Detect which cell encompasses the target text, then output its (x, y) center coordinate. 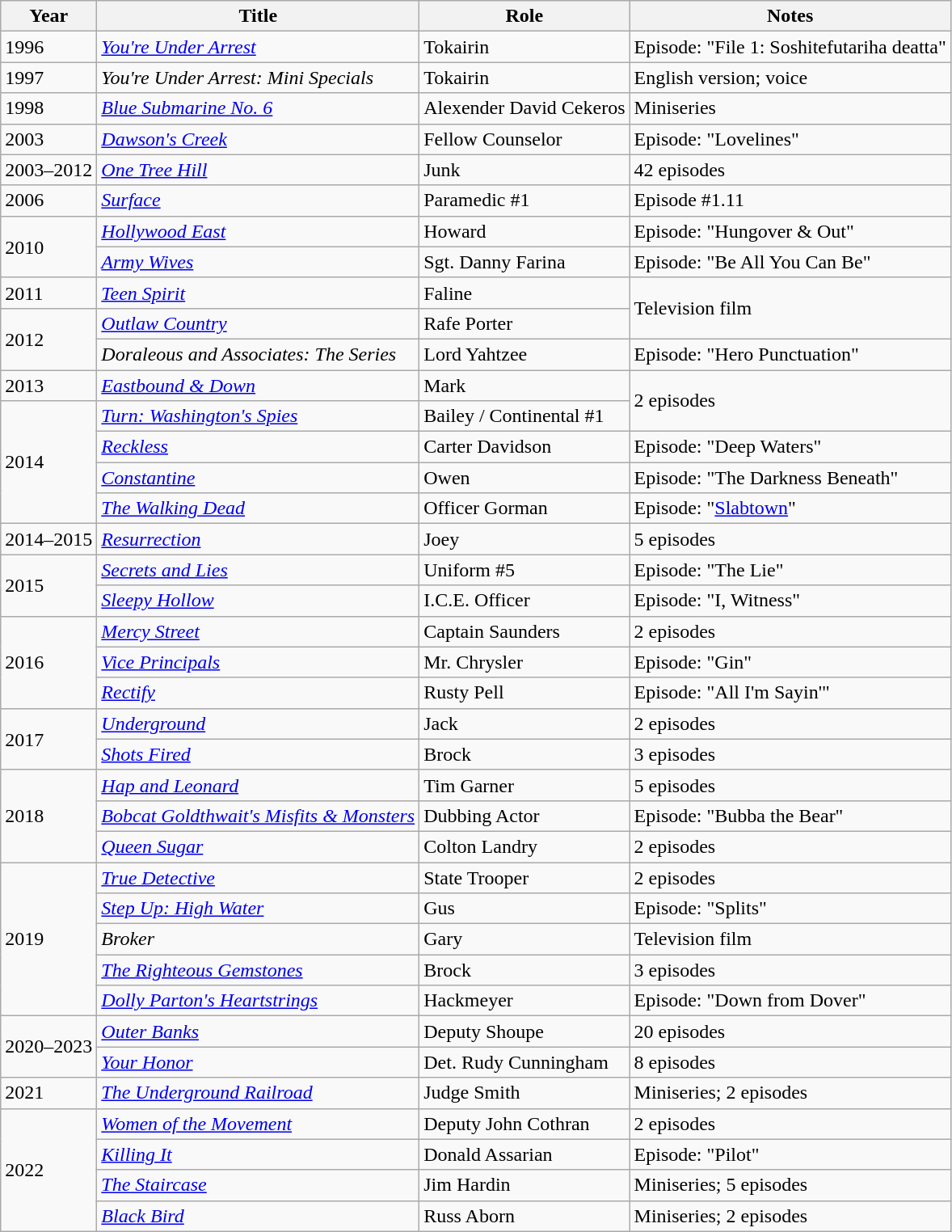
2022 (48, 1170)
Colton Landry (524, 846)
1996 (48, 47)
State Trooper (524, 877)
Deputy John Cothran (524, 1124)
Episode: "Bubba the Bear" (790, 816)
Episode: "Be All You Can Be" (790, 262)
Episode: "Hero Punctuation" (790, 354)
2006 (48, 200)
Hackmeyer (524, 1001)
Shots Fired (259, 754)
2003 (48, 139)
Det. Rudy Cunningham (524, 1062)
2018 (48, 816)
Teen Spirit (259, 293)
Carter Davidson (524, 447)
Bailey / Continental #1 (524, 416)
2015 (48, 585)
Deputy Shoupe (524, 1032)
The Righteous Gemstones (259, 970)
Miniseries; 5 episodes (790, 1185)
Rusty Pell (524, 693)
Gary (524, 939)
2016 (48, 662)
Paramedic #1 (524, 200)
Episode: "Splits" (790, 909)
Constantine (259, 478)
Blue Submarine No. 6 (259, 108)
Hollywood East (259, 231)
2010 (48, 247)
Episode: "File 1: Soshitefutariha deatta" (790, 47)
Episode: "Down from Dover" (790, 1001)
Officer Gorman (524, 508)
Tim Garner (524, 785)
Gus (524, 909)
English version; voice (790, 78)
1998 (48, 108)
Eastbound & Down (259, 386)
Mark (524, 386)
Black Bird (259, 1216)
Reckless (259, 447)
True Detective (259, 877)
Joey (524, 539)
Doraleous and Associates: The Series (259, 354)
2014–2015 (48, 539)
Secrets and Lies (259, 570)
I.C.E. Officer (524, 601)
42 episodes (790, 170)
The Walking Dead (259, 508)
8 episodes (790, 1062)
2021 (48, 1093)
Rectify (259, 693)
Step Up: High Water (259, 909)
2003–2012 (48, 170)
2019 (48, 939)
Army Wives (259, 262)
2013 (48, 386)
Miniseries (790, 108)
Episode: "Deep Waters" (790, 447)
Episode: "Gin" (790, 662)
Episode: "Slabtown" (790, 508)
Judge Smith (524, 1093)
Donald Assarian (524, 1154)
Lord Yahtzee (524, 354)
Sleepy Hollow (259, 601)
Your Honor (259, 1062)
Fellow Counselor (524, 139)
2020–2023 (48, 1047)
Russ Aborn (524, 1216)
1997 (48, 78)
20 episodes (790, 1032)
One Tree Hill (259, 170)
Episode: "Lovelines" (790, 139)
Jack (524, 724)
You're Under Arrest (259, 47)
Captain Saunders (524, 631)
Owen (524, 478)
Role (524, 16)
Underground (259, 724)
Dawson's Creek (259, 139)
Episode #1.11 (790, 200)
Broker (259, 939)
2014 (48, 462)
You're Under Arrest: Mini Specials (259, 78)
2017 (48, 739)
Episode: "The Darkness Beneath" (790, 478)
Rafe Porter (524, 323)
Title (259, 16)
Episode: "I, Witness" (790, 601)
Year (48, 16)
Dolly Parton's Heartstrings (259, 1001)
Killing It (259, 1154)
Surface (259, 200)
Resurrection (259, 539)
Episode: "All I'm Sayin'" (790, 693)
Notes (790, 16)
Vice Principals (259, 662)
Junk (524, 170)
Episode: "The Lie" (790, 570)
Alexender David Cekeros (524, 108)
Turn: Washington's Spies (259, 416)
Outer Banks (259, 1032)
Episode: "Hungover & Out" (790, 231)
Bobcat Goldthwait's Misfits & Monsters (259, 816)
The Staircase (259, 1185)
2011 (48, 293)
Women of the Movement (259, 1124)
Queen Sugar (259, 846)
Uniform #5 (524, 570)
The Underground Railroad (259, 1093)
Howard (524, 231)
Episode: "Pilot" (790, 1154)
Hap and Leonard (259, 785)
2012 (48, 339)
Jim Hardin (524, 1185)
Faline (524, 293)
Sgt. Danny Farina (524, 262)
Mercy Street (259, 631)
Dubbing Actor (524, 816)
Mr. Chrysler (524, 662)
Outlaw Country (259, 323)
